Output the (X, Y) coordinate of the center of the cell containing the given text.  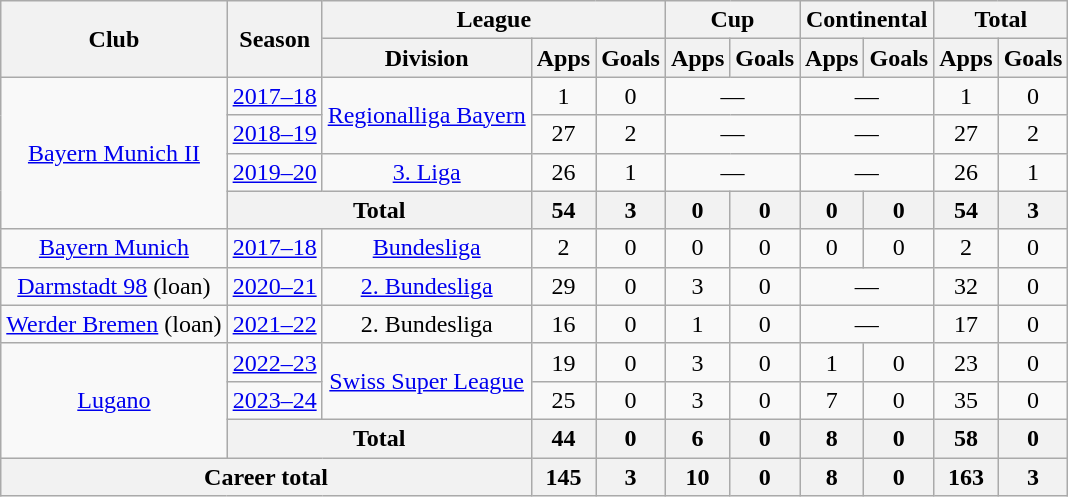
Lugano (114, 400)
2018–19 (274, 134)
Bayern Munich (114, 248)
Bayern Munich II (114, 153)
2019–20 (274, 172)
35 (966, 400)
6 (697, 438)
Bundesliga (426, 248)
7 (832, 400)
29 (563, 286)
2023–24 (274, 400)
3. Liga (426, 172)
32 (966, 286)
Season (274, 39)
Regionalliga Bayern (426, 115)
Division (426, 58)
19 (563, 362)
Career total (266, 477)
Continental (867, 20)
League (494, 20)
44 (563, 438)
145 (563, 477)
58 (966, 438)
Club (114, 39)
25 (563, 400)
Werder Bremen (loan) (114, 324)
2020–21 (274, 286)
23 (966, 362)
10 (697, 477)
2022–23 (274, 362)
Swiss Super League (426, 381)
Darmstadt 98 (loan) (114, 286)
Cup (732, 20)
163 (966, 477)
2021–22 (274, 324)
16 (563, 324)
17 (966, 324)
